Search for the cell housing the specified text and yield its (x, y) center coordinate. 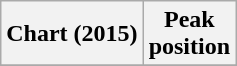
Peakposition (189, 34)
Chart (2015) (72, 34)
